Locate the cell with the specified text and output its (X, Y) center coordinate. 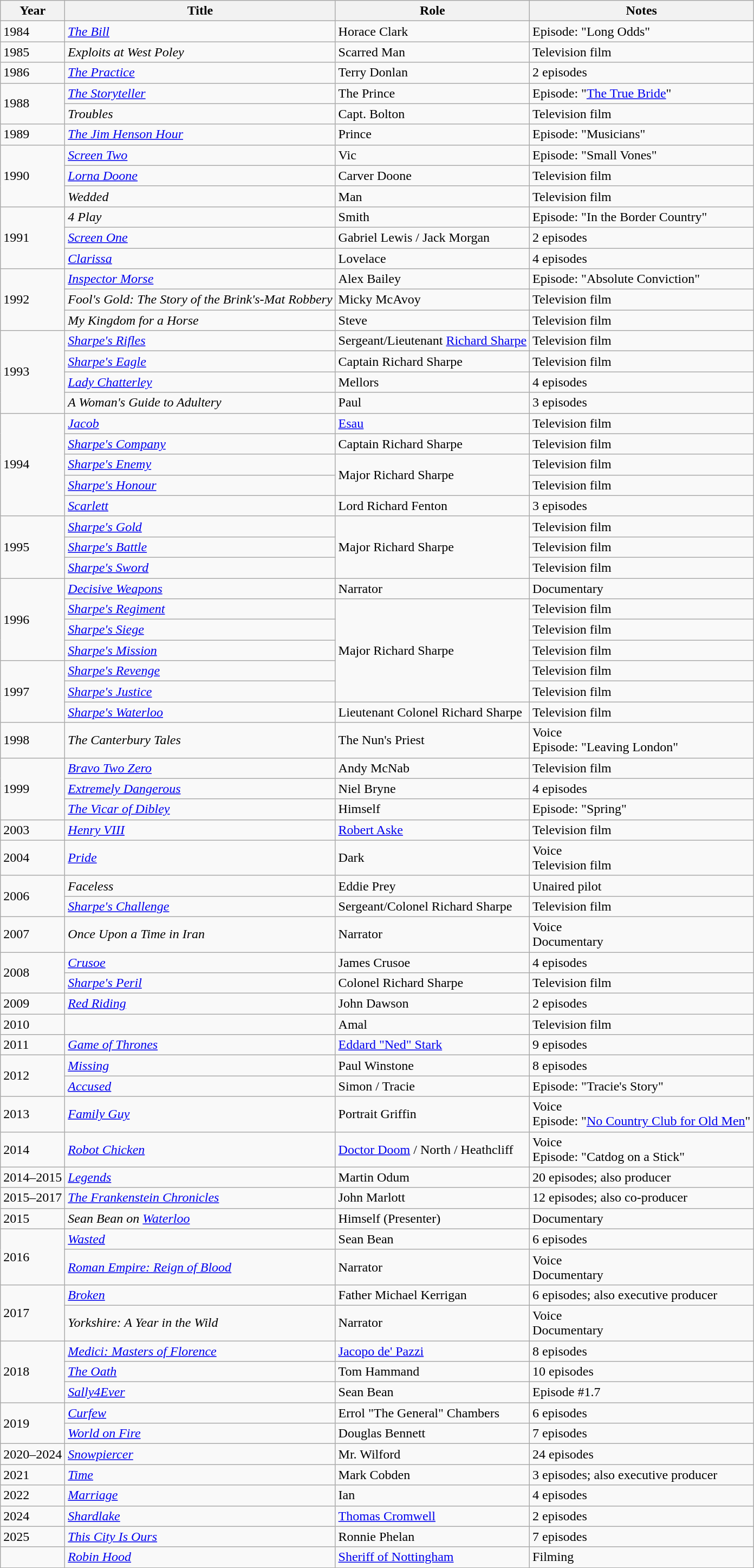
Sharpe's Battle (200, 547)
Henry VIII (200, 830)
Sean Bean on Waterloo (200, 1218)
Father Michael Kerrigan (432, 1295)
2015–2017 (32, 1198)
Troubles (200, 114)
Simon / Tracie (432, 1086)
1988 (32, 104)
Broken (200, 1295)
2016 (32, 1256)
12 episodes; also co-producer (641, 1198)
Himself (Presenter) (432, 1218)
Carver Doone (432, 176)
Ronnie Phelan (432, 1537)
Sharpe's Rifles (200, 341)
1995 (32, 547)
Red Riding (200, 1004)
2014 (32, 1149)
1986 (32, 73)
2024 (32, 1516)
Lovelace (432, 259)
Marriage (200, 1495)
2007 (32, 934)
2012 (32, 1076)
Eddie Prey (432, 886)
Dark (432, 857)
Family Guy (200, 1114)
10 episodes (641, 1372)
4 Play (200, 217)
Eddard "Ned" Stark (432, 1045)
1997 (32, 692)
Paul (432, 403)
9 episodes (641, 1045)
Medici: Masters of Florence (200, 1351)
1990 (32, 176)
1998 (32, 740)
Colonel Richard Sharpe (432, 983)
Thomas Cromwell (432, 1516)
Decisive Weapons (200, 588)
Gabriel Lewis / Jack Morgan (432, 237)
Episode: "Small Vones" (641, 155)
Sheriff of Nottingham (432, 1557)
Unaired pilot (641, 886)
Mellors (432, 382)
Sharpe's Eagle (200, 362)
Pride (200, 857)
6 episodes; also executive producer (641, 1295)
Exploits at West Poley (200, 52)
1993 (32, 372)
Lady Chatterley (200, 382)
Episode #1.7 (641, 1392)
This City Is Ours (200, 1537)
John Marlott (432, 1198)
Doctor Doom / North / Heathcliff (432, 1149)
Tom Hammand (432, 1372)
VoiceEpisode: "Catdog on a Stick" (641, 1149)
2015 (32, 1218)
Amal (432, 1024)
The Canterbury Tales (200, 740)
2003 (32, 830)
Douglas Bennett (432, 1434)
Screen Two (200, 155)
Bravo Two Zero (200, 768)
Vic (432, 155)
Filming (641, 1557)
Lord Richard Fenton (432, 506)
Clarissa (200, 259)
Faceless (200, 886)
2025 (32, 1537)
Scarred Man (432, 52)
The Jim Henson Hour (200, 134)
Sharpe's Justice (200, 692)
1991 (32, 237)
Sharpe's Enemy (200, 464)
Game of Thrones (200, 1045)
Sharpe's Siege (200, 630)
Extremely Dangerous (200, 789)
VoiceEpisode: "Leaving London" (641, 740)
Man (432, 196)
The Prince (432, 93)
Prince (432, 134)
2011 (32, 1045)
The Bill (200, 31)
Mark Cobden (432, 1475)
2021 (32, 1475)
Smith (432, 217)
3 episodes; also executive producer (641, 1475)
Episode: "The True Bride" (641, 93)
Once Upon a Time in Iran (200, 934)
Crusoe (200, 962)
Fool's Gold: The Story of the Brink's-Mat Robbery (200, 300)
Sharpe's Sword (200, 567)
Inspector Morse (200, 279)
Robin Hood (200, 1557)
The Practice (200, 73)
Snowpiercer (200, 1454)
My Kingdom for a Horse (200, 320)
Sergeant/Lieutenant Richard Sharpe (432, 341)
John Dawson (432, 1004)
1985 (32, 52)
Sharpe's Gold (200, 526)
2014–2015 (32, 1177)
Micky McAvoy (432, 300)
The Oath (200, 1372)
Mr. Wilford (432, 1454)
Notes (641, 11)
2009 (32, 1004)
1996 (32, 619)
Himself (432, 809)
Sergeant/Colonel Richard Sharpe (432, 906)
Lorna Doone (200, 176)
Capt. Bolton (432, 114)
Role (432, 11)
Scarlett (200, 506)
Sharpe's Challenge (200, 906)
1984 (32, 31)
Roman Empire: Reign of Blood (200, 1267)
Sharpe's Honour (200, 485)
Episode: "Absolute Conviction" (641, 279)
Errol "The General" Chambers (432, 1413)
VoiceEpisode: "No Country Club for Old Men" (641, 1114)
Wasted (200, 1239)
Sharpe's Regiment (200, 609)
Sharpe's Revenge (200, 671)
Niel Bryne (432, 789)
Episode: "Long Odds" (641, 31)
2008 (32, 972)
Jacopo de' Pazzi (432, 1351)
2019 (32, 1423)
Sharpe's Waterloo (200, 712)
1994 (32, 464)
The Storyteller (200, 93)
VoiceTelevision film (641, 857)
Sharpe's Company (200, 444)
Sharpe's Peril (200, 983)
24 episodes (641, 1454)
2018 (32, 1372)
Andy McNab (432, 768)
James Crusoe (432, 962)
2010 (32, 1024)
Screen One (200, 237)
Paul Winstone (432, 1066)
Alex Bailey (432, 279)
Steve (432, 320)
Episode: "Tracie's Story" (641, 1086)
Year (32, 11)
Episode: "Spring" (641, 809)
Robert Aske (432, 830)
Missing (200, 1066)
2020–2024 (32, 1454)
Lieutenant Colonel Richard Sharpe (432, 712)
Time (200, 1475)
The Nun's Priest (432, 740)
2017 (32, 1313)
Episode: "Musicians" (641, 134)
The Vicar of Dibley (200, 809)
The Frankenstein Chronicles (200, 1198)
Esau (432, 423)
2006 (32, 896)
2004 (32, 857)
1999 (32, 789)
Wedded (200, 196)
Martin Odum (432, 1177)
Accused (200, 1086)
1992 (32, 300)
Sharpe's Mission (200, 650)
Legends (200, 1177)
20 episodes; also producer (641, 1177)
Yorkshire: A Year in the Wild (200, 1322)
Sally4Ever (200, 1392)
A Woman's Guide to Adultery (200, 403)
World on Fire (200, 1434)
Curfew (200, 1413)
1989 (32, 134)
Ian (432, 1495)
Horace Clark (432, 31)
Portrait Griffin (432, 1114)
2022 (32, 1495)
Shardlake (200, 1516)
Episode: "In the Border Country" (641, 217)
2013 (32, 1114)
Terry Donlan (432, 73)
Jacob (200, 423)
Title (200, 11)
Robot Chicken (200, 1149)
